For the text-containing cell, return its midpoint in [x, y] coordinate format. 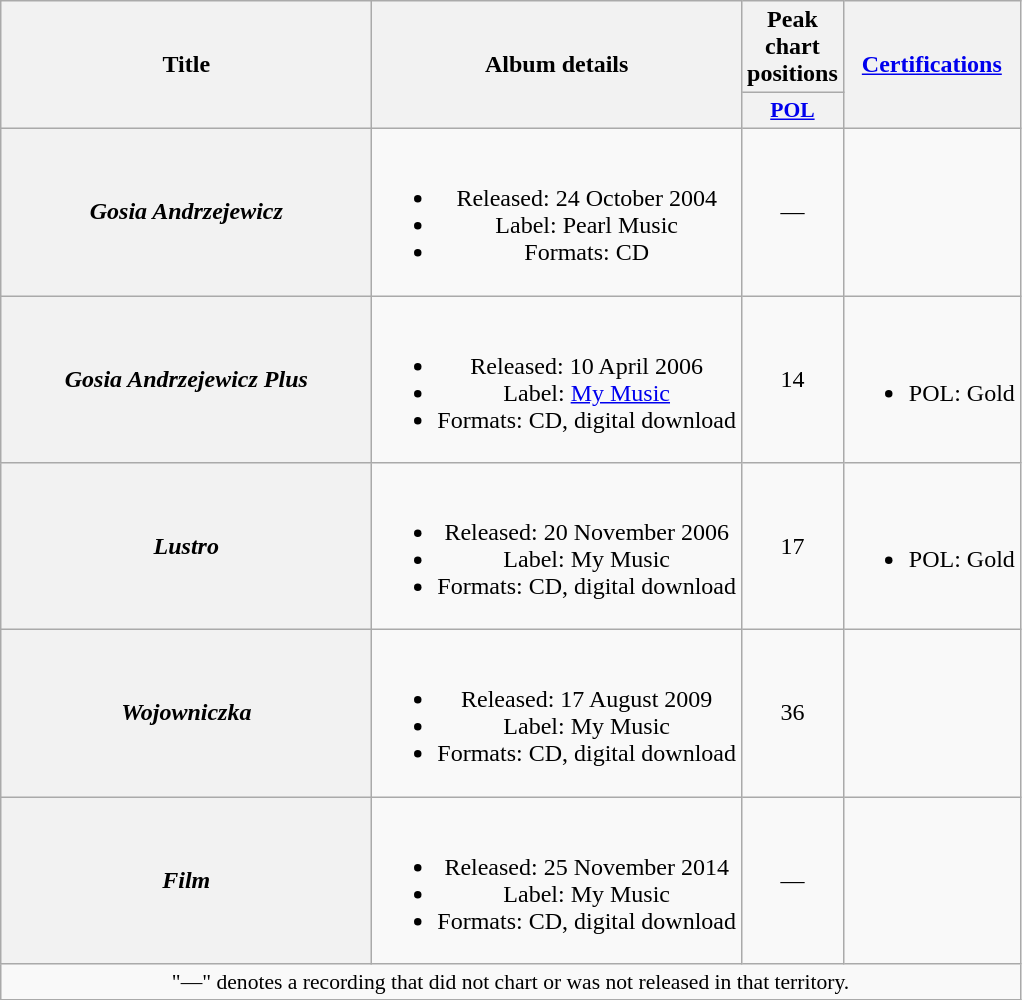
Peak chart positions [793, 47]
Wojowniczka [186, 714]
POL [793, 111]
Released: 10 April 2006Label: My MusicFormats: CD, digital download [557, 380]
14 [793, 380]
Released: 20 November 2006Label: My MusicFormats: CD, digital download [557, 546]
17 [793, 546]
"—" denotes a recording that did not chart or was not released in that territory. [511, 982]
Certifications [932, 65]
Released: 24 October 2004Label: Pearl MusicFormats: CD [557, 212]
Album details [557, 65]
Lustro [186, 546]
Released: 17 August 2009Label: My MusicFormats: CD, digital download [557, 714]
36 [793, 714]
Released: 25 November 2014Label: My MusicFormats: CD, digital download [557, 880]
Gosia Andrzejewicz [186, 212]
Film [186, 880]
Gosia Andrzejewicz Plus [186, 380]
Title [186, 65]
